Search for the cell housing the specified text and yield its (x, y) center coordinate. 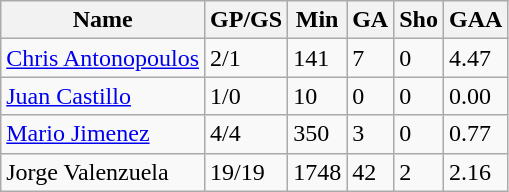
2.16 (475, 172)
1/0 (246, 96)
4.47 (475, 58)
1748 (318, 172)
350 (318, 134)
GP/GS (246, 20)
2 (419, 172)
Jorge Valenzuela (103, 172)
Name (103, 20)
141 (318, 58)
7 (370, 58)
19/19 (246, 172)
42 (370, 172)
0.77 (475, 134)
GA (370, 20)
Juan Castillo (103, 96)
Sho (419, 20)
Min (318, 20)
Chris Antonopoulos (103, 58)
10 (318, 96)
3 (370, 134)
4/4 (246, 134)
GAA (475, 20)
0.00 (475, 96)
2/1 (246, 58)
Mario Jimenez (103, 134)
